Determine the [X, Y] coordinate at the center of the cell enclosing the given text.  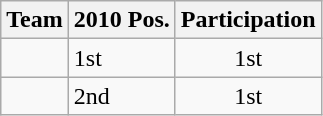
Team [35, 20]
Participation [248, 20]
2010 Pos. [122, 20]
2nd [122, 96]
